Determine the [X, Y] coordinate at the center of the cell enclosing the given text.  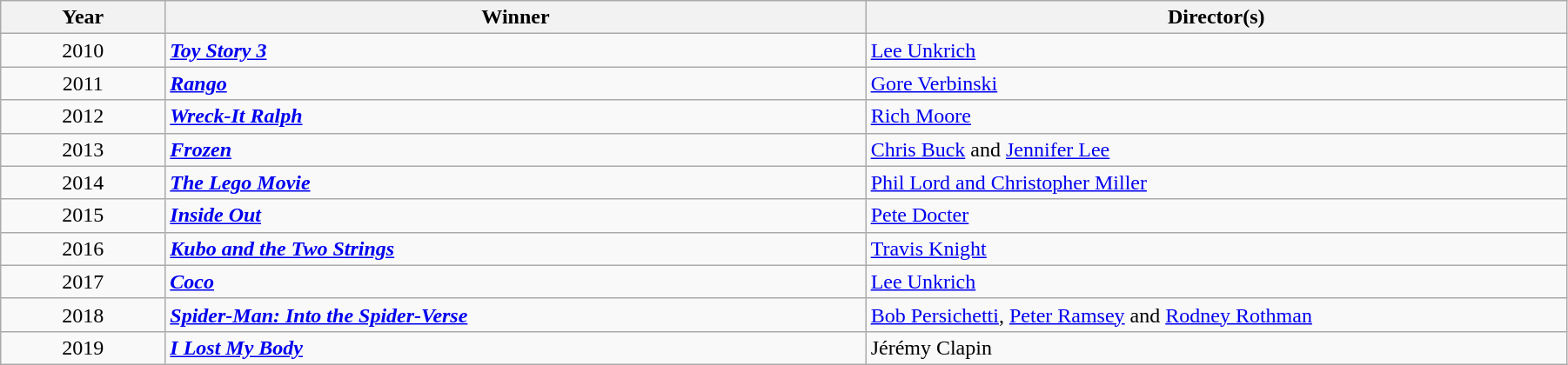
2012 [84, 116]
2010 [84, 50]
2017 [84, 282]
2016 [84, 249]
Rango [515, 83]
I Lost My Body [515, 348]
Frozen [515, 149]
Gore Verbinski [1216, 83]
Toy Story 3 [515, 50]
2019 [84, 348]
2018 [84, 315]
Spider-Man: Into the Spider-Verse [515, 315]
Bob Persichetti, Peter Ramsey and Rodney Rothman [1216, 315]
Rich Moore [1216, 116]
Wreck-It Ralph [515, 116]
Jérémy Clapin [1216, 348]
Pete Docter [1216, 216]
The Lego Movie [515, 182]
2014 [84, 182]
Kubo and the Two Strings [515, 249]
Year [84, 17]
Phil Lord and Christopher Miller [1216, 182]
Director(s) [1216, 17]
Winner [515, 17]
2013 [84, 149]
2015 [84, 216]
Inside Out [515, 216]
2011 [84, 83]
Chris Buck and Jennifer Lee [1216, 149]
Coco [515, 282]
Travis Knight [1216, 249]
